Find where the given text appears and provide that cell's center as (X, Y) coordinate. 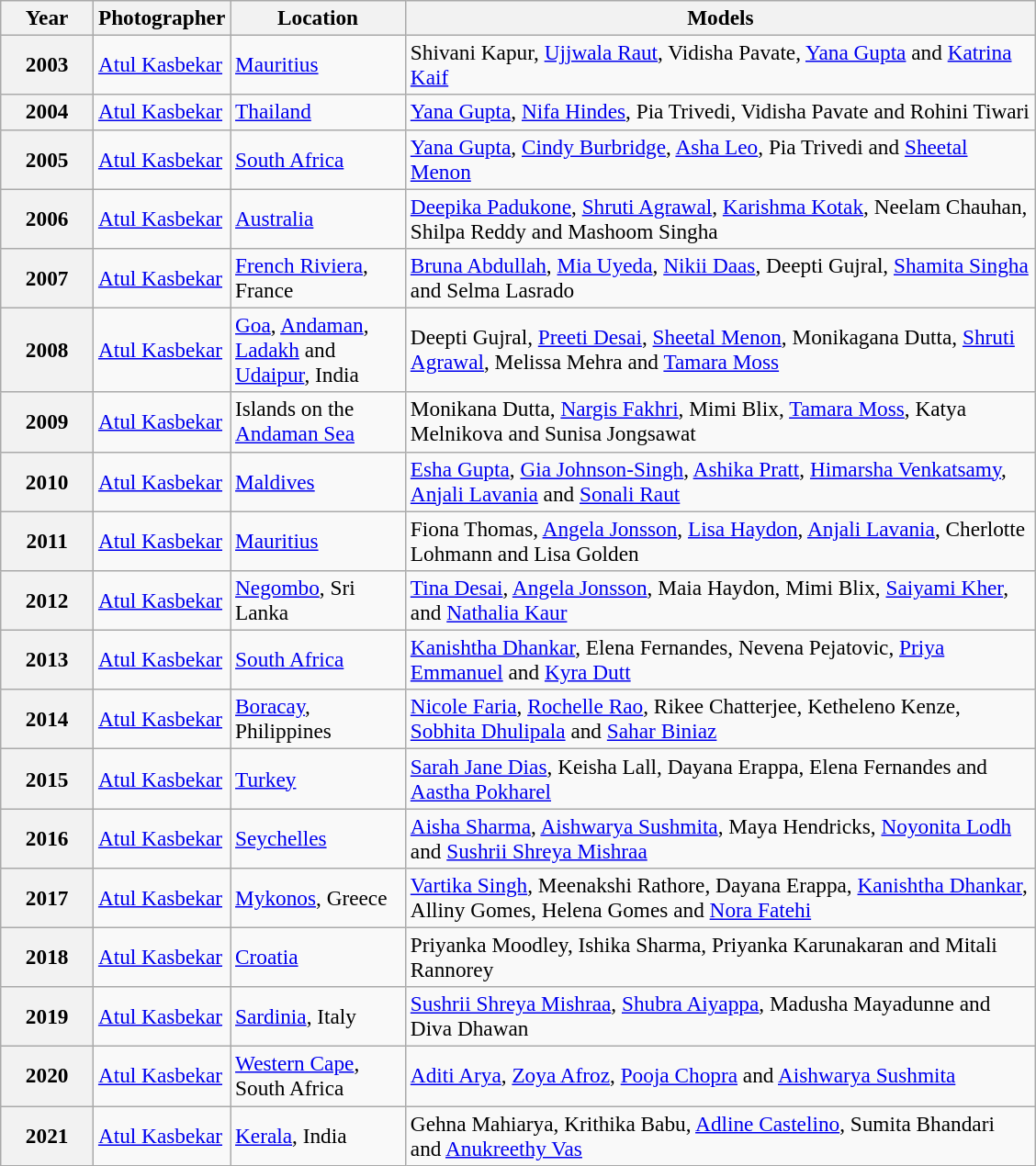
Sarah Jane Dias, Keisha Lall, Dayana Erappa, Elena Fernandes and Aastha Pokharel (720, 779)
Yana Gupta, Nifa Hindes, Pia Trivedi, Vidisha Pavate and Rohini Tiwari (720, 112)
Shivani Kapur, Ujjwala Raut, Vidisha Pavate, Yana Gupta and Katrina Kaif (720, 64)
2018 (48, 957)
Thailand (318, 112)
Monikana Dutta, Nargis Fakhri, Mimi Blix, Tamara Moss, Katya Melnikova and Sunisa Jongsawat (720, 422)
Kerala, India (318, 1135)
Turkey (318, 779)
2005 (48, 160)
2004 (48, 112)
2013 (48, 659)
2010 (48, 481)
Tina Desai, Angela Jonsson, Maia Haydon, Mimi Blix, Saiyami Kher, and Nathalia Kaur (720, 600)
Deepti Gujral, Preeti Desai, Sheetal Menon, Monikagana Dutta, Shruti Agrawal, Melissa Mehra and Tamara Moss (720, 350)
Croatia (318, 957)
2008 (48, 350)
2006 (48, 219)
2011 (48, 540)
Year (48, 17)
Gehna Mahiarya, Krithika Babu, Adline Castelino, Sumita Bhandari and Anukreethy Vas (720, 1135)
Aditi Arya, Zoya Afroz, Pooja Chopra and Aishwarya Sushmita (720, 1076)
Western Cape, South Africa (318, 1076)
Vartika Singh, Meenakshi Rathore, Dayana Erappa, Kanishtha Dhankar, Alliny Gomes, Helena Gomes and Nora Fatehi (720, 898)
2014 (48, 720)
Priyanka Moodley, Ishika Sharma, Priyanka Karunakaran and Mitali Rannorey (720, 957)
Seychelles (318, 837)
Islands on the Andaman Sea (318, 422)
2015 (48, 779)
Maldives (318, 481)
2009 (48, 422)
Deepika Padukone, Shruti Agrawal, Karishma Kotak, Neelam Chauhan, Shilpa Reddy and Mashoom Singha (720, 219)
2020 (48, 1076)
Yana Gupta, Cindy Burbridge, Asha Leo, Pia Trivedi and Sheetal Menon (720, 160)
Sushrii Shreya Mishraa, Shubra Aiyappa, Madusha Mayadunne and Diva Dhawan (720, 1017)
2017 (48, 898)
French Riviera, France (318, 277)
Australia (318, 219)
Negombo, Sri Lanka (318, 600)
Kanishtha Dhankar, Elena Fernandes, Nevena Pejatovic, Priya Emmanuel and Kyra Dutt (720, 659)
Models (720, 17)
Photographer (162, 17)
2012 (48, 600)
Sardinia, Italy (318, 1017)
2021 (48, 1135)
Bruna Abdullah, Mia Uyeda, Nikii Daas, Deepti Gujral, Shamita Singha and Selma Lasrado (720, 277)
Nicole Faria, Rochelle Rao, Rikee Chatterjee, Ketheleno Kenze, Sobhita Dhulipala and Sahar Biniaz (720, 720)
2003 (48, 64)
Esha Gupta, Gia Johnson-Singh, Ashika Pratt, Himarsha Venkatsamy, Anjali Lavania and Sonali Raut (720, 481)
Aisha Sharma, Aishwarya Sushmita, Maya Hendricks, Noyonita Lodh and Sushrii Shreya Mishraa (720, 837)
Goa, Andaman, Ladakh and Udaipur, India (318, 350)
2016 (48, 837)
Location (318, 17)
Boracay, Philippines (318, 720)
2007 (48, 277)
Fiona Thomas, Angela Jonsson, Lisa Haydon, Anjali Lavania, Cherlotte Lohmann and Lisa Golden (720, 540)
Mykonos, Greece (318, 898)
2019 (48, 1017)
